Identify which cell holds the provided text, then report its (x, y) central coordinate. 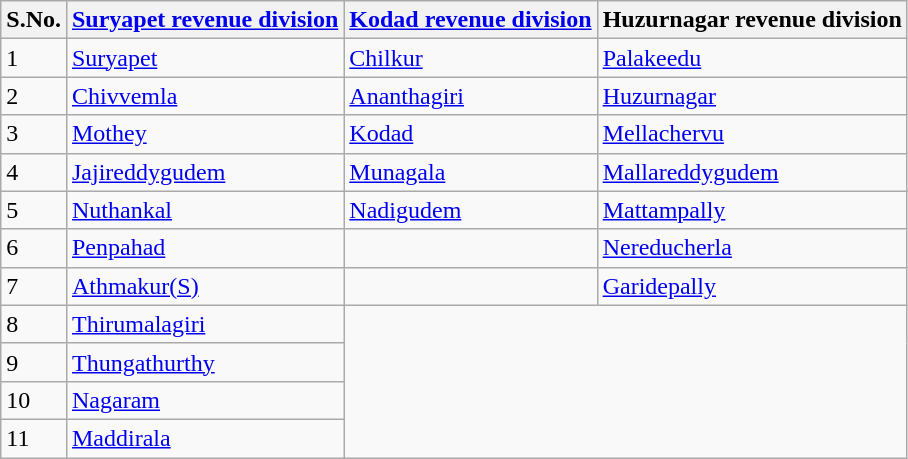
Athmakur(S) (204, 286)
Nuthankal (204, 210)
Nereducherla (752, 248)
Suryapet revenue division (204, 20)
2 (34, 96)
Ananthagiri (470, 96)
8 (34, 324)
Palakeedu (752, 58)
6 (34, 248)
7 (34, 286)
Suryapet (204, 58)
Chivvemla (204, 96)
Huzurnagar (752, 96)
Nagaram (204, 400)
Mothey (204, 134)
10 (34, 400)
11 (34, 438)
Thirumalagiri (204, 324)
Penpahad (204, 248)
Kodad revenue division (470, 20)
3 (34, 134)
Mattampally (752, 210)
Mellachervu (752, 134)
9 (34, 362)
Nadigudem (470, 210)
Maddirala (204, 438)
4 (34, 172)
Chilkur (470, 58)
5 (34, 210)
Jajireddygudem (204, 172)
Garidepally (752, 286)
Kodad (470, 134)
Mallareddygudem (752, 172)
Munagala (470, 172)
Huzurnagar revenue division (752, 20)
1 (34, 58)
S.No. (34, 20)
Thungathurthy (204, 362)
